Return (X, Y) of the center of cell containing provided text 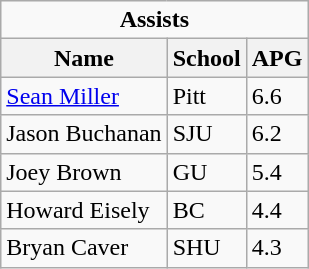
4.3 (277, 248)
Bryan Caver (84, 248)
Pitt (206, 96)
5.4 (277, 172)
BC (206, 210)
GU (206, 172)
Name (84, 58)
Howard Eisely (84, 210)
4.4 (277, 210)
SHU (206, 248)
School (206, 58)
6.2 (277, 134)
6.6 (277, 96)
APG (277, 58)
Assists (154, 20)
Jason Buchanan (84, 134)
Joey Brown (84, 172)
Sean Miller (84, 96)
SJU (206, 134)
